Scan for the cell matching the given text and deliver its (X, Y) coordinate at center. 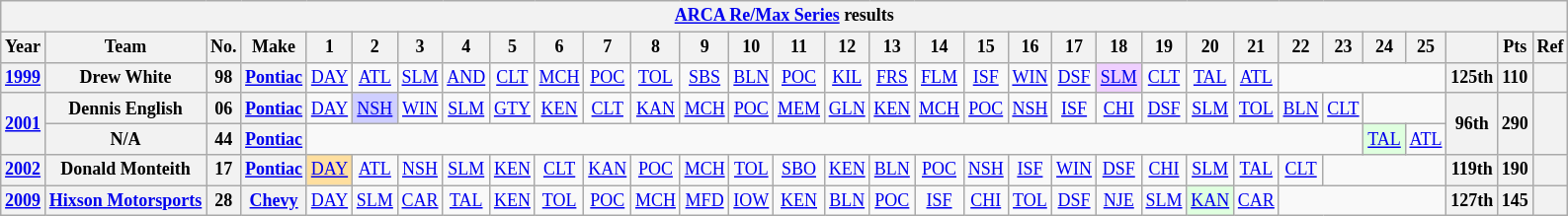
96th (1472, 123)
No. (223, 47)
125th (1472, 77)
ARCA Re/Max Series results (784, 16)
Team (124, 47)
GLN (847, 108)
KIL (847, 77)
Pts (1515, 47)
15 (986, 47)
06 (223, 108)
16 (1030, 47)
Chevy (275, 201)
28 (223, 201)
290 (1515, 123)
23 (1344, 47)
Dennis English (124, 108)
1 (329, 47)
2009 (24, 201)
IOW (751, 201)
190 (1515, 170)
8 (656, 47)
21 (1257, 47)
25 (1426, 47)
1999 (24, 77)
SBS (704, 77)
110 (1515, 77)
127th (1472, 201)
2 (374, 47)
145 (1515, 201)
AND (466, 77)
NJE (1118, 201)
3 (420, 47)
Year (24, 47)
SBO (799, 170)
98 (223, 77)
9 (704, 47)
14 (940, 47)
MEM (799, 108)
22 (1300, 47)
Hixson Motorsports (124, 201)
119th (1472, 170)
FRS (892, 77)
Donald Monteith (124, 170)
12 (847, 47)
24 (1384, 47)
Ref (1550, 47)
44 (223, 138)
FLM (940, 77)
N/A (124, 138)
11 (799, 47)
18 (1118, 47)
5 (513, 47)
Make (275, 47)
6 (559, 47)
MFD (704, 201)
20 (1210, 47)
4 (466, 47)
GTY (513, 108)
13 (892, 47)
2002 (24, 170)
10 (751, 47)
19 (1164, 47)
Drew White (124, 77)
7 (608, 47)
2001 (24, 123)
